Pinpoint the cell where the given text exists, returning its (X, Y) midpoint coordinate. 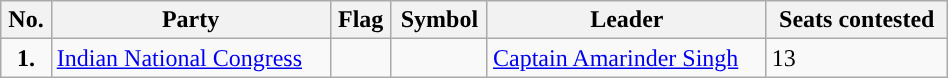
Captain Amarinder Singh (626, 58)
Indian National Congress (190, 58)
Party (190, 20)
No. (26, 20)
Flag (360, 20)
13 (856, 58)
Seats contested (856, 20)
1. (26, 58)
Leader (626, 20)
Symbol (439, 20)
